Provide the (X, Y) coordinate of the cell's center where the given text is located.  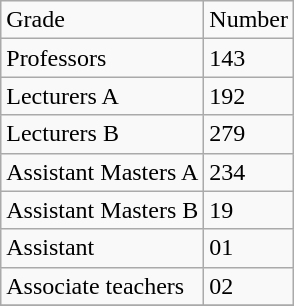
01 (249, 248)
Number (249, 20)
143 (249, 58)
Assistant Masters A (102, 172)
19 (249, 210)
Assistant (102, 248)
234 (249, 172)
Professors (102, 58)
192 (249, 96)
Lecturers B (102, 134)
279 (249, 134)
02 (249, 286)
Lecturers A (102, 96)
Grade (102, 20)
Associate teachers (102, 286)
Assistant Masters B (102, 210)
